Determine the [X, Y] coordinate at the center of the cell enclosing the given text.  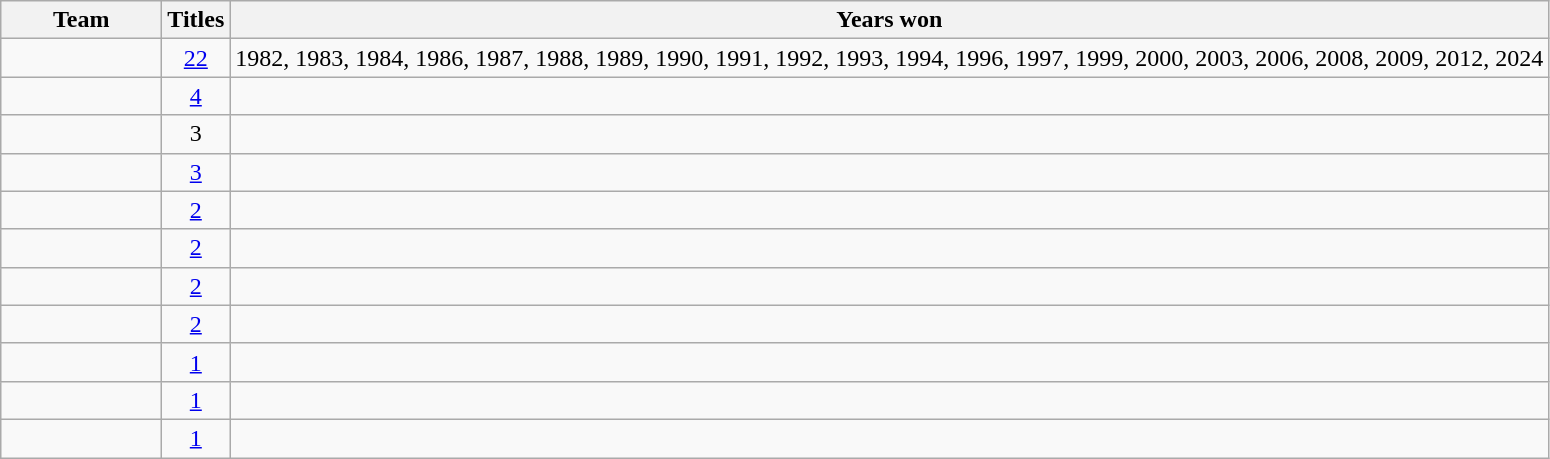
Titles [196, 20]
22 [196, 58]
1982, 1983, 1984, 1986, 1987, 1988, 1989, 1990, 1991, 1992, 1993, 1994, 1996, 1997, 1999, 2000, 2003, 2006, 2008, 2009, 2012, 2024 [890, 58]
4 [196, 96]
Team [82, 20]
Years won [890, 20]
